Detect which cell encompasses the target text, then output its (x, y) center coordinate. 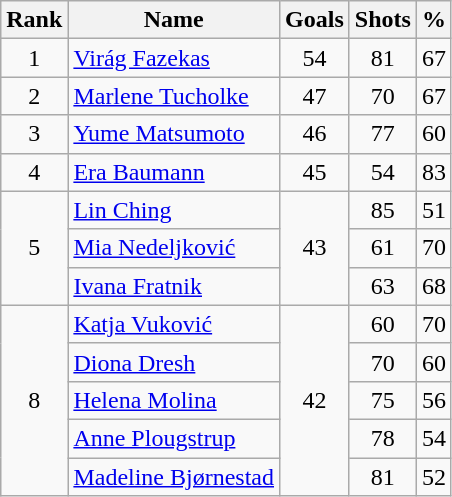
51 (434, 210)
Diona Dresh (174, 362)
Goals (315, 20)
43 (315, 248)
47 (315, 96)
5 (34, 248)
42 (315, 400)
75 (382, 400)
68 (434, 286)
2 (34, 96)
46 (315, 134)
85 (382, 210)
Mia Nedeljković (174, 248)
56 (434, 400)
Virág Fazekas (174, 58)
Yume Matsumoto (174, 134)
Lin Ching (174, 210)
Rank (34, 20)
Katja Vuković (174, 324)
83 (434, 172)
1 (34, 58)
Anne Plougstrup (174, 438)
45 (315, 172)
Shots (382, 20)
Marlene Tucholke (174, 96)
Madeline Bjørnestad (174, 477)
52 (434, 477)
Name (174, 20)
Ivana Fratnik (174, 286)
8 (34, 400)
Helena Molina (174, 400)
4 (34, 172)
% (434, 20)
63 (382, 286)
3 (34, 134)
78 (382, 438)
77 (382, 134)
Era Baumann (174, 172)
61 (382, 248)
